Output the (X, Y) coordinate of the center of the cell containing the given text.  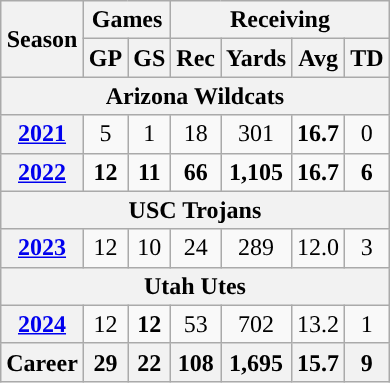
GS (150, 58)
GP (105, 58)
9 (367, 362)
0 (367, 134)
USC Trojans (195, 210)
Rec (196, 58)
Yards (256, 58)
2023 (42, 248)
2024 (42, 324)
5 (105, 134)
18 (196, 134)
13.2 (318, 324)
289 (256, 248)
15.7 (318, 362)
1,105 (256, 172)
108 (196, 362)
3 (367, 248)
Arizona Wildcats (195, 96)
Receiving (280, 20)
11 (150, 172)
12.0 (318, 248)
Utah Utes (195, 286)
6 (367, 172)
29 (105, 362)
1,695 (256, 362)
702 (256, 324)
24 (196, 248)
TD (367, 58)
10 (150, 248)
301 (256, 134)
53 (196, 324)
Career (42, 362)
Avg (318, 58)
66 (196, 172)
22 (150, 362)
2022 (42, 172)
Season (42, 39)
2021 (42, 134)
Games (126, 20)
